Search for the cell housing the specified text and yield its (x, y) center coordinate. 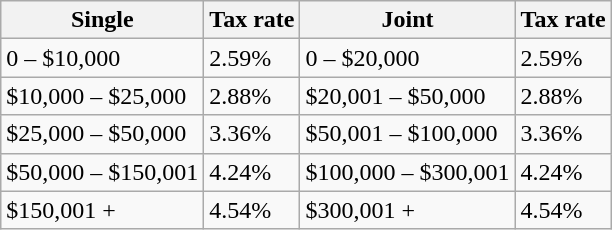
$150,001 + (102, 210)
$300,001 + (408, 210)
Joint (408, 20)
0 – $20,000 (408, 58)
$50,000 – $150,001 (102, 172)
$25,000 – $50,000 (102, 134)
$100,000 – $300,001 (408, 172)
Single (102, 20)
$20,001 – $50,000 (408, 96)
0 – $10,000 (102, 58)
$50,001 – $100,000 (408, 134)
$10,000 – $25,000 (102, 96)
